Search for the cell housing the specified text and yield its [x, y] center coordinate. 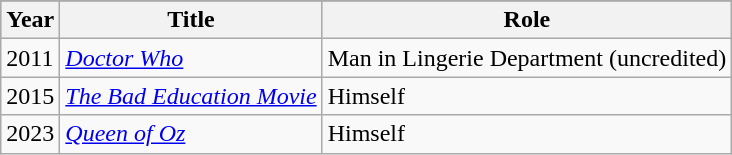
2023 [30, 134]
Man in Lingerie Department (uncredited) [527, 58]
Queen of Oz [191, 134]
Title [191, 20]
Role [527, 20]
The Bad Education Movie [191, 96]
Year [30, 20]
2011 [30, 58]
2015 [30, 96]
Doctor Who [191, 58]
